Provide the [X, Y] coordinate of the cell's center where the given text is located.  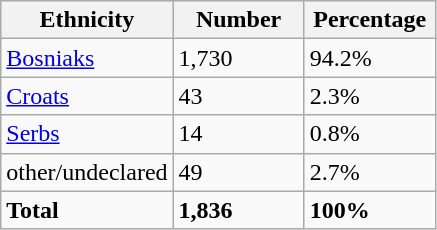
1,730 [238, 58]
other/undeclared [87, 172]
100% [370, 210]
Total [87, 210]
Serbs [87, 134]
1,836 [238, 210]
2.7% [370, 172]
14 [238, 134]
0.8% [370, 134]
Number [238, 20]
Ethnicity [87, 20]
Bosniaks [87, 58]
Croats [87, 96]
49 [238, 172]
2.3% [370, 96]
43 [238, 96]
94.2% [370, 58]
Percentage [370, 20]
